Search for the cell housing the specified text and yield its [x, y] center coordinate. 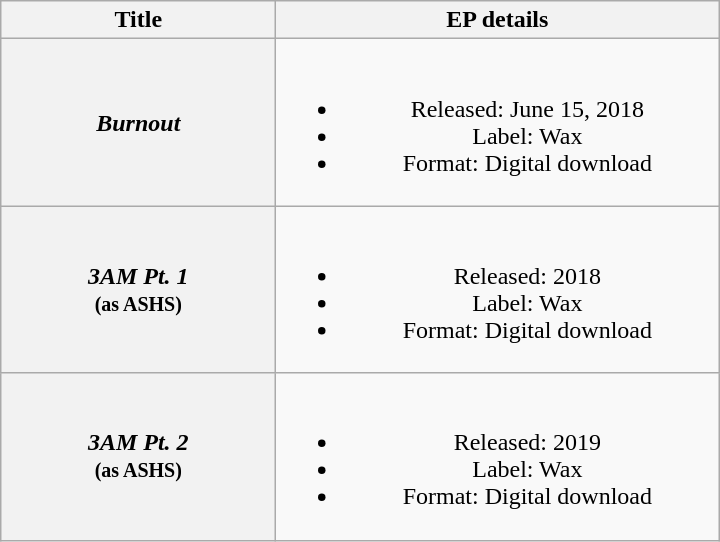
Released: 2018Label: WaxFormat: Digital download [498, 290]
Released: June 15, 2018Label: WaxFormat: Digital download [498, 122]
Title [138, 20]
3AM Pt. 1 (as ASHS) [138, 290]
Released: 2019Label: WaxFormat: Digital download [498, 456]
3AM Pt. 2 (as ASHS) [138, 456]
EP details [498, 20]
Burnout [138, 122]
